Identify which cell holds the provided text, then report its [X, Y] central coordinate. 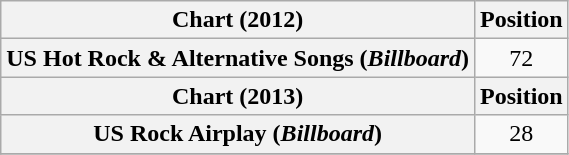
72 [521, 58]
US Hot Rock & Alternative Songs (Billboard) [238, 58]
Chart (2013) [238, 96]
Chart (2012) [238, 20]
28 [521, 134]
US Rock Airplay (Billboard) [238, 134]
